Pinpoint the cell where the given text exists, returning its (x, y) midpoint coordinate. 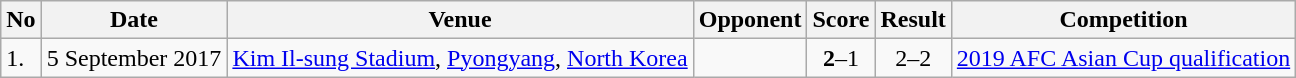
Venue (460, 20)
1. (21, 58)
2–1 (841, 58)
Score (841, 20)
5 September 2017 (134, 58)
Kim Il-sung Stadium, Pyongyang, North Korea (460, 58)
Competition (1123, 20)
2019 AFC Asian Cup qualification (1123, 58)
Date (134, 20)
Result (913, 20)
2–2 (913, 58)
Opponent (750, 20)
No (21, 20)
